Detect which cell encompasses the target text, then output its (x, y) center coordinate. 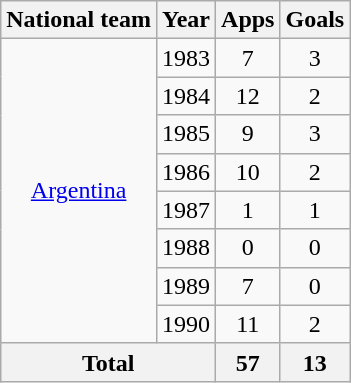
1989 (186, 286)
Goals (315, 20)
57 (248, 362)
11 (248, 324)
Argentina (79, 191)
1984 (186, 96)
1986 (186, 172)
1983 (186, 58)
Total (108, 362)
12 (248, 96)
Year (186, 20)
1990 (186, 324)
13 (315, 362)
Apps (248, 20)
National team (79, 20)
9 (248, 134)
10 (248, 172)
1985 (186, 134)
1987 (186, 210)
1988 (186, 248)
